Search for the cell housing the specified text and yield its (x, y) center coordinate. 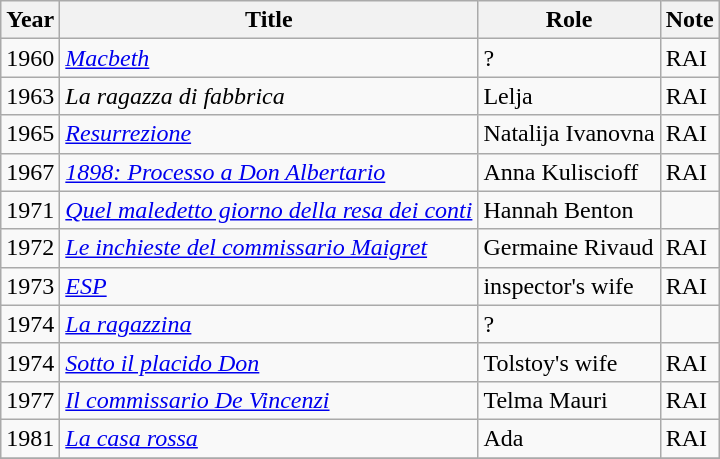
ESP (269, 286)
Note (690, 20)
Anna Kuliscioff (569, 172)
1977 (30, 400)
Resurrezione (269, 134)
1973 (30, 286)
Lelja (569, 96)
1972 (30, 248)
La ragazza di fabbrica (269, 96)
Quel maledetto giorno della resa dei conti (269, 210)
Il commissario De Vincenzi (269, 400)
1971 (30, 210)
Title (269, 20)
1963 (30, 96)
inspector's wife (569, 286)
1965 (30, 134)
La ragazzina (269, 324)
Ada (569, 438)
1967 (30, 172)
Sotto il placido Don (269, 362)
1960 (30, 58)
Macbeth (269, 58)
Hannah Benton (569, 210)
Natalija Ivanovna (569, 134)
Tolstoy's wife (569, 362)
Germaine Rivaud (569, 248)
Year (30, 20)
Telma Mauri (569, 400)
1898: Processo a Don Albertario (269, 172)
La casa rossa (269, 438)
Role (569, 20)
Le inchieste del commissario Maigret (269, 248)
1981 (30, 438)
